Scan for the cell matching the given text and deliver its [X, Y] coordinate at center. 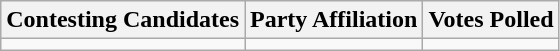
Votes Polled [491, 20]
Party Affiliation [334, 20]
Contesting Candidates [123, 20]
